From the cell containing the given text, extract its center point as [x, y] coordinate. 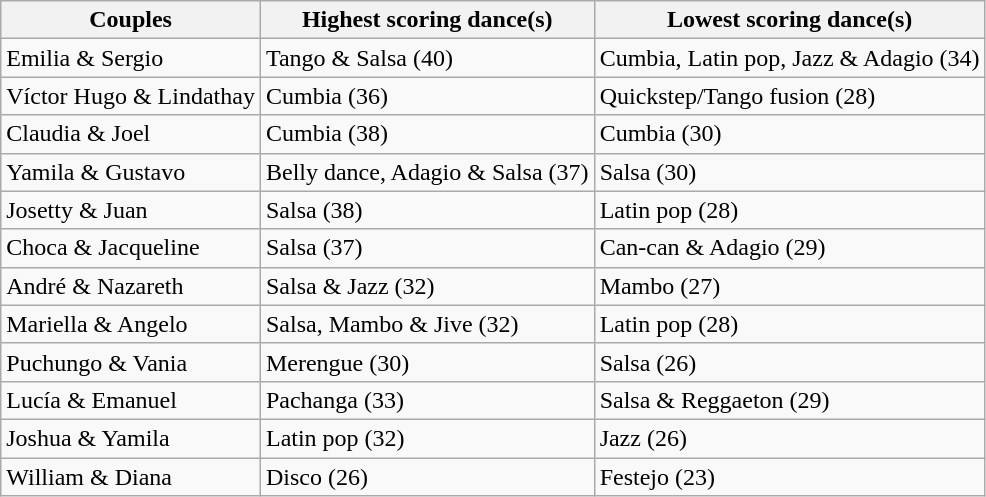
Salsa (30) [790, 172]
Can-can & Adagio (29) [790, 248]
Festejo (23) [790, 477]
Puchungo & Vania [131, 362]
Salsa (26) [790, 362]
Emilia & Sergio [131, 58]
Jazz (26) [790, 438]
Mambo (27) [790, 286]
Couples [131, 20]
Salsa & Reggaeton (29) [790, 400]
Cumbia, Latin pop, Jazz & Adagio (34) [790, 58]
Salsa, Mambo & Jive (32) [427, 324]
Salsa (38) [427, 210]
Lucía & Emanuel [131, 400]
Highest scoring dance(s) [427, 20]
Choca & Jacqueline [131, 248]
Lowest scoring dance(s) [790, 20]
Claudia & Joel [131, 134]
Salsa (37) [427, 248]
Salsa & Jazz (32) [427, 286]
Josetty & Juan [131, 210]
Mariella & Angelo [131, 324]
Cumbia (36) [427, 96]
Quickstep/Tango fusion (28) [790, 96]
Latin pop (32) [427, 438]
William & Diana [131, 477]
Cumbia (30) [790, 134]
Cumbia (38) [427, 134]
Yamila & Gustavo [131, 172]
Merengue (30) [427, 362]
André & Nazareth [131, 286]
Víctor Hugo & Lindathay [131, 96]
Disco (26) [427, 477]
Tango & Salsa (40) [427, 58]
Belly dance, Adagio & Salsa (37) [427, 172]
Joshua & Yamila [131, 438]
Pachanga (33) [427, 400]
